Output the (X, Y) coordinate of the center of the cell containing the given text.  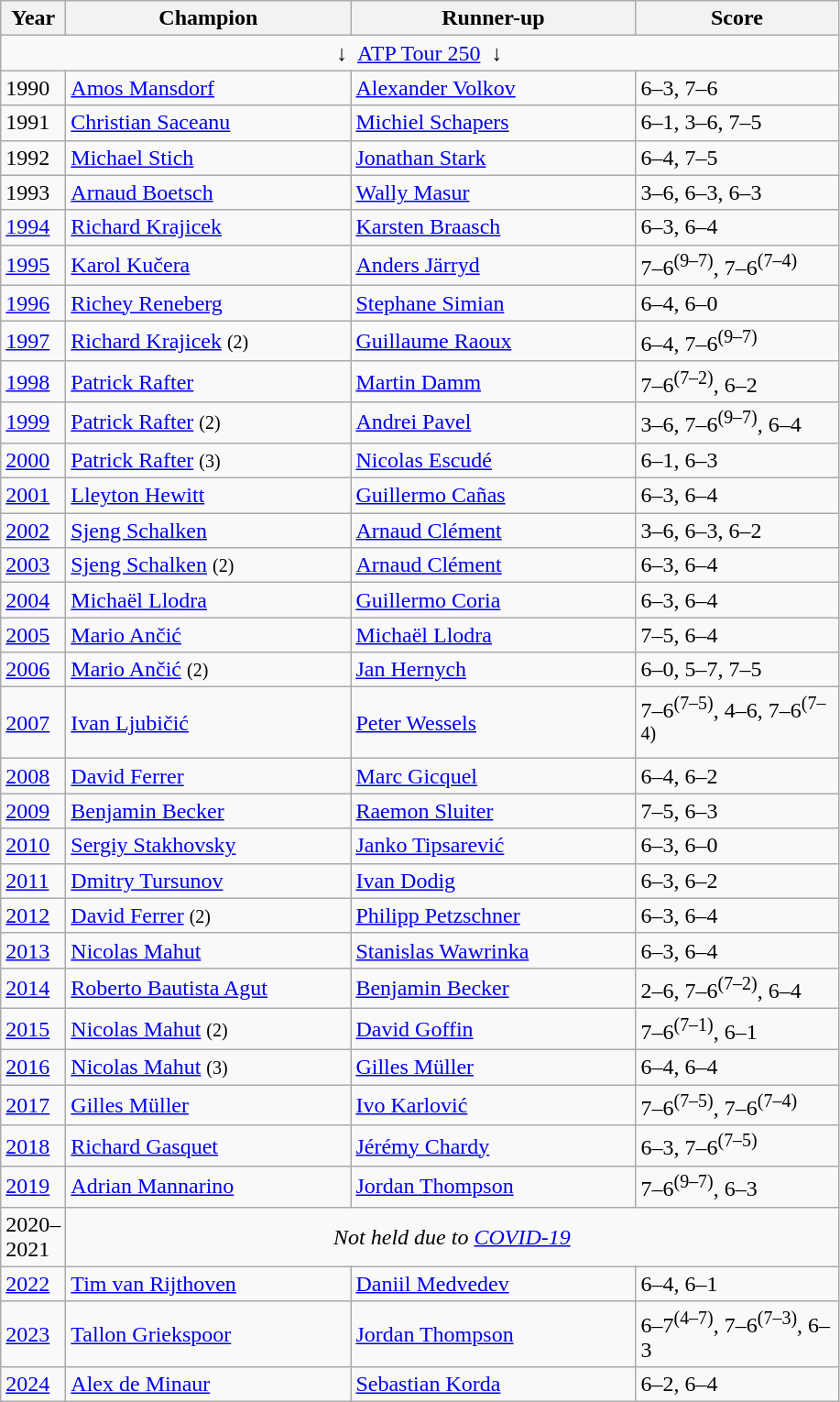
2015 (33, 1030)
2008 (33, 776)
Karsten Braasch (493, 227)
1991 (33, 123)
Guillermo Cañas (493, 496)
6–3, 6–0 (736, 846)
Sjeng Schalken (2) (209, 565)
Richey Reneberg (209, 303)
6–4, 6–0 (736, 303)
Patrick Rafter (3) (209, 460)
6–4, 6–4 (736, 1067)
Tallon Griekspoor (209, 1334)
David Goffin (493, 1030)
2011 (33, 881)
Adrian Mannarino (209, 1188)
6–1, 3–6, 7–5 (736, 123)
6–3, 6–2 (736, 881)
6–7(4–7), 7–6(7–3), 6–3 (736, 1334)
Philipp Petzschner (493, 915)
Tim van Rijthoven (209, 1284)
Patrick Rafter (209, 381)
Year (33, 18)
Michael Stich (209, 158)
2020– 2021 (33, 1237)
6–2, 6–4 (736, 1385)
6–4, 7–5 (736, 158)
Mario Ančić (2) (209, 670)
2–6, 7–6(7–2), 6–4 (736, 988)
David Ferrer (209, 776)
2010 (33, 846)
1992 (33, 158)
Andrei Pavel (493, 423)
Jérémy Chardy (493, 1145)
Marc Gicquel (493, 776)
1998 (33, 381)
Jonathan Stark (493, 158)
Lleyton Hewitt (209, 496)
David Ferrer (2) (209, 915)
6–1, 6–3 (736, 460)
7–5, 6–3 (736, 811)
Nicolas Mahut (209, 950)
2007 (33, 723)
Sergiy Stakhovsky (209, 846)
Runner-up (493, 18)
6–4, 6–1 (736, 1284)
Stanislas Wawrinka (493, 950)
Alexander Volkov (493, 88)
Sjeng Schalken (209, 531)
Raemon Sluiter (493, 811)
6–4, 7–6(9–7) (736, 341)
Karol Kučera (209, 266)
Roberto Bautista Agut (209, 988)
Ivan Dodig (493, 881)
7–6(7–5), 7–6(7–4) (736, 1105)
1996 (33, 303)
2003 (33, 565)
6–4, 6–2 (736, 776)
6–3, 7–6 (736, 88)
Arnaud Boetsch (209, 192)
Michiel Schapers (493, 123)
Alex de Minaur (209, 1385)
Nicolas Mahut (3) (209, 1067)
3–6, 6–3, 6–3 (736, 192)
Richard Krajicek (209, 227)
6–0, 5–7, 7–5 (736, 670)
Guillermo Coria (493, 600)
Anders Järryd (493, 266)
2005 (33, 635)
Amos Mansdorf (209, 88)
1999 (33, 423)
7–6(9–7), 6–3 (736, 1188)
1993 (33, 192)
2006 (33, 670)
2019 (33, 1188)
Score (736, 18)
Not held due to COVID-19 (453, 1237)
Champion (209, 18)
2017 (33, 1105)
2018 (33, 1145)
Daniil Medvedev (493, 1284)
2001 (33, 496)
2022 (33, 1284)
2004 (33, 600)
Ivo Karlović (493, 1105)
Richard Krajicek (2) (209, 341)
2002 (33, 531)
Patrick Rafter (2) (209, 423)
Janko Tipsarević (493, 846)
2009 (33, 811)
2013 (33, 950)
Dmitry Tursunov (209, 881)
1994 (33, 227)
↓ ATP Tour 250 ↓ (420, 53)
Jan Hernych (493, 670)
Mario Ančić (209, 635)
2012 (33, 915)
Martin Damm (493, 381)
Stephane Simian (493, 303)
2023 (33, 1334)
Nicolas Mahut (2) (209, 1030)
Richard Gasquet (209, 1145)
7–6(7–1), 6–1 (736, 1030)
Ivan Ljubičić (209, 723)
2016 (33, 1067)
2014 (33, 988)
7–6(7–2), 6–2 (736, 381)
Christian Saceanu (209, 123)
1997 (33, 341)
2024 (33, 1385)
Sebastian Korda (493, 1385)
2000 (33, 460)
Peter Wessels (493, 723)
Nicolas Escudé (493, 460)
7–6(7–5), 4–6, 7–6(7–4) (736, 723)
3–6, 7–6(9–7), 6–4 (736, 423)
1995 (33, 266)
Guillaume Raoux (493, 341)
3–6, 6–3, 6–2 (736, 531)
6–3, 7–6(7–5) (736, 1145)
1990 (33, 88)
Wally Masur (493, 192)
7–5, 6–4 (736, 635)
7–6(9–7), 7–6(7–4) (736, 266)
